Provide the [X, Y] coordinate of the cell's center where the given text is located.  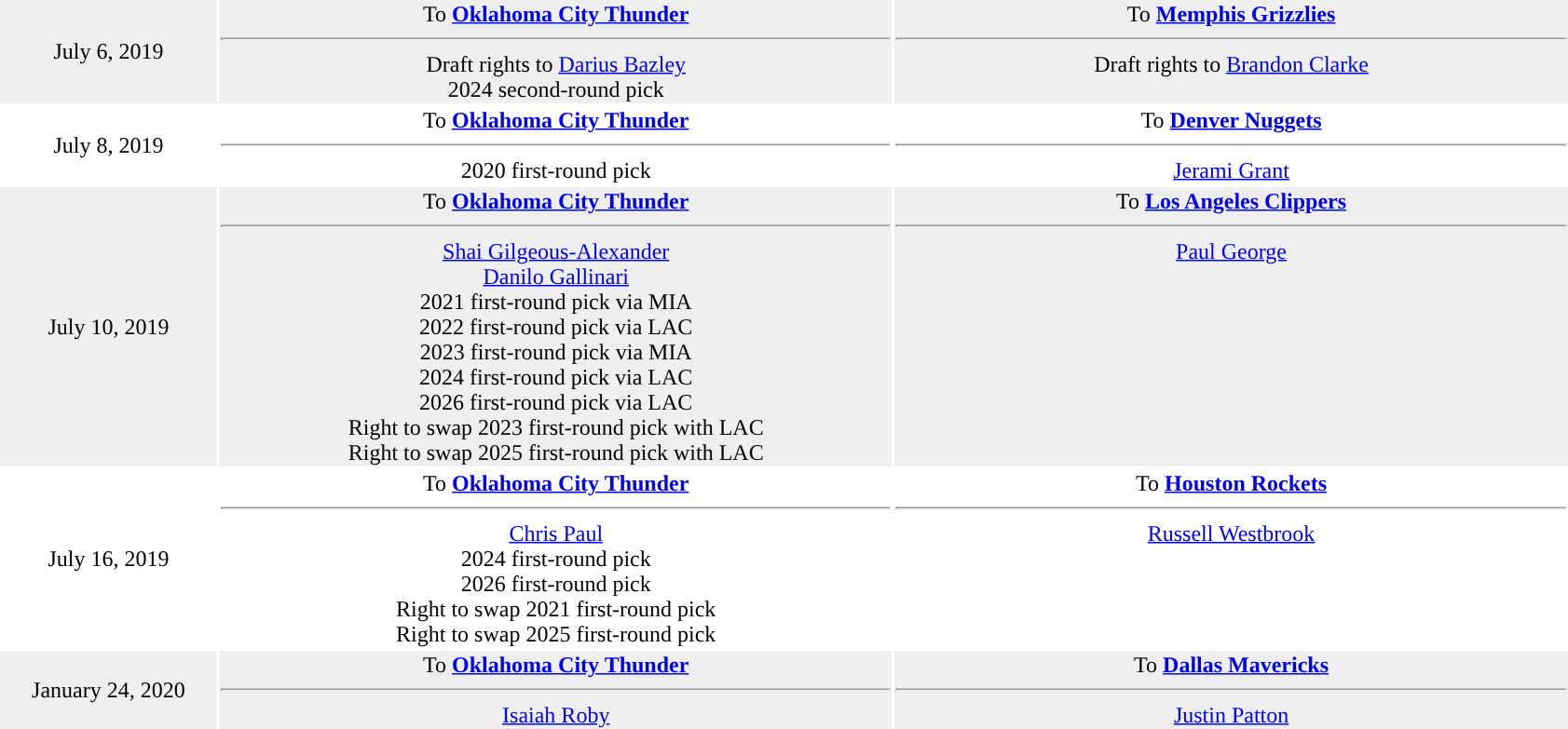
July 10, 2019 [108, 327]
To Dallas MavericksJustin Patton [1232, 690]
To Oklahoma City ThunderDraft rights to Darius Bazley2024 second-round pick [556, 52]
To Denver NuggetsJerami Grant [1232, 145]
To Oklahoma City ThunderChris Paul2024 first-round pick2026 first-round pickRight to swap 2021 first-round pickRight to swap 2025 first-round pick [556, 559]
January 24, 2020 [108, 690]
July 8, 2019 [108, 145]
To Houston RocketsRussell Westbrook [1232, 559]
To Oklahoma City ThunderIsaiah Roby [556, 690]
To Los Angeles ClippersPaul George [1232, 327]
July 6, 2019 [108, 52]
July 16, 2019 [108, 559]
To Memphis GrizzliesDraft rights to Brandon Clarke [1232, 52]
To Oklahoma City Thunder2020 first-round pick [556, 145]
